Return the [X, Y] coordinate for the center point of the cell that contains the specified text.  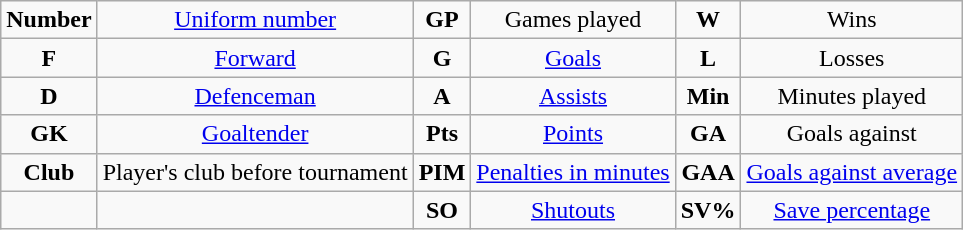
A [442, 96]
Goals against average [852, 172]
Club [49, 172]
Penalties in minutes [573, 172]
GAA [708, 172]
Minutes played [852, 96]
F [49, 58]
Games played [573, 20]
PIM [442, 172]
G [442, 58]
Goals against [852, 134]
Shutouts [573, 210]
Points [573, 134]
SV% [708, 210]
Player's club before tournament [255, 172]
Assists [573, 96]
GP [442, 20]
GK [49, 134]
Goals [573, 58]
W [708, 20]
Losses [852, 58]
Defenceman [255, 96]
Wins [852, 20]
Number [49, 20]
Min [708, 96]
SO [442, 210]
GA [708, 134]
L [708, 58]
Pts [442, 134]
Save percentage [852, 210]
Goaltender [255, 134]
Uniform number [255, 20]
D [49, 96]
Forward [255, 58]
